Capture the cell that displays the provided text and extract its [x, y] central coordinate. 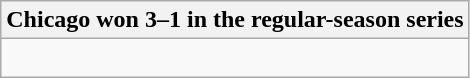
Chicago won 3–1 in the regular-season series [235, 20]
